Detect which cell encompasses the target text, then output its (x, y) center coordinate. 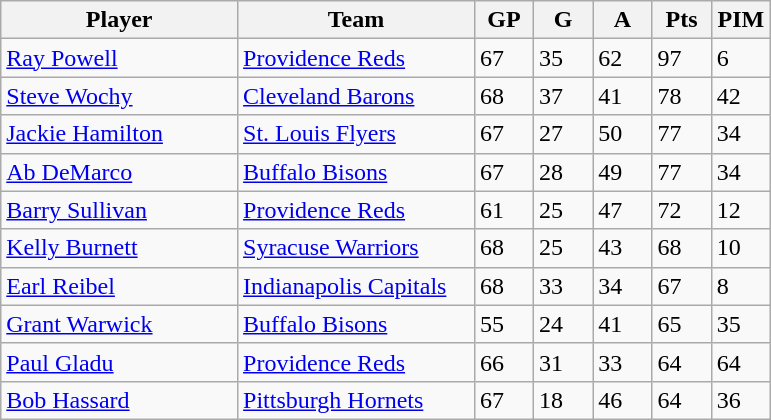
66 (504, 362)
28 (564, 172)
24 (564, 324)
Pittsburgh Hornets (356, 400)
61 (504, 210)
PIM (740, 20)
Bob Hassard (120, 400)
43 (622, 248)
Grant Warwick (120, 324)
78 (682, 96)
Jackie Hamilton (120, 134)
Syracuse Warriors (356, 248)
97 (682, 58)
10 (740, 248)
50 (622, 134)
55 (504, 324)
46 (622, 400)
GP (504, 20)
Cleveland Barons (356, 96)
42 (740, 96)
72 (682, 210)
31 (564, 362)
12 (740, 210)
62 (622, 58)
6 (740, 58)
Team (356, 20)
Indianapolis Capitals (356, 286)
47 (622, 210)
Kelly Burnett (120, 248)
Pts (682, 20)
Player (120, 20)
Ab DeMarco (120, 172)
G (564, 20)
37 (564, 96)
Earl Reibel (120, 286)
8 (740, 286)
36 (740, 400)
49 (622, 172)
Barry Sullivan (120, 210)
Paul Gladu (120, 362)
18 (564, 400)
27 (564, 134)
Ray Powell (120, 58)
A (622, 20)
St. Louis Flyers (356, 134)
Steve Wochy (120, 96)
65 (682, 324)
